Capture the cell that displays the provided text and extract its (x, y) central coordinate. 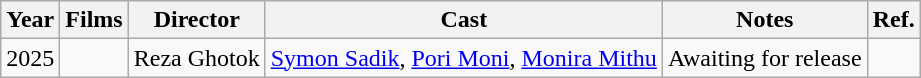
Notes (764, 20)
Awaiting for release (764, 58)
2025 (30, 58)
Ref. (894, 20)
Reza Ghotok (196, 58)
Year (30, 20)
Symon Sadik, Pori Moni, Monira Mithu (464, 58)
Cast (464, 20)
Director (196, 20)
Films (94, 20)
